Return the (x, y) coordinate for the center point of the cell that contains the specified text.  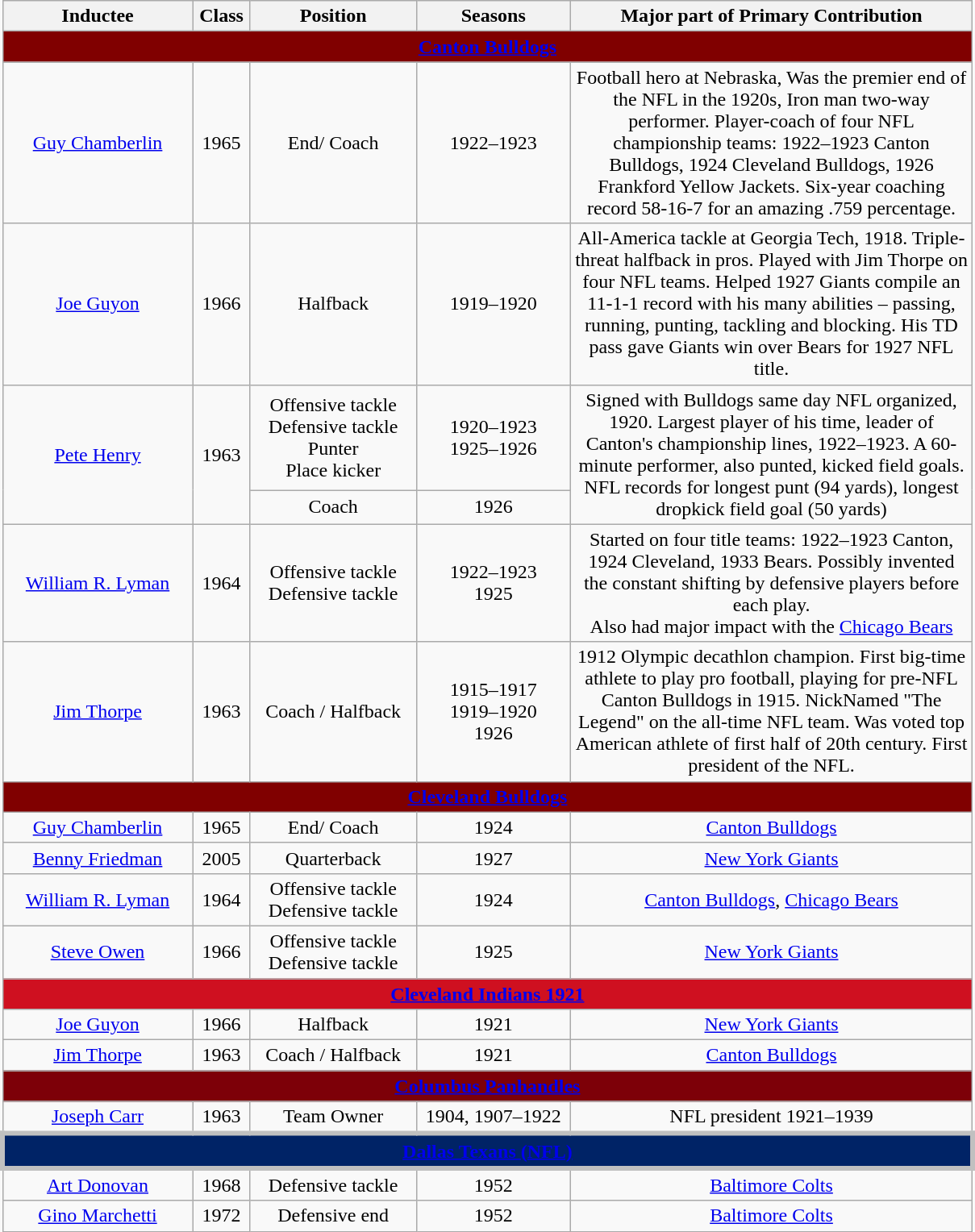
Canton Bulldogs, Chicago Bears (771, 900)
Benny Friedman (98, 858)
Quarterback (333, 858)
2005 (221, 858)
1919–1920 (494, 304)
Class (221, 16)
Columbus Panhandles (487, 1086)
1925 (494, 951)
1920–19231925–1926 (494, 437)
Dallas Texans (NFL) (487, 1151)
1927 (494, 858)
Defensive tackle (333, 1184)
1926 (494, 507)
Art Donovan (98, 1184)
Steve Owen (98, 951)
Cleveland Indians 1921 (487, 994)
Pete Henry (98, 455)
Major part of Primary Contribution (771, 16)
Joseph Carr (98, 1118)
Coach (333, 507)
1904, 1907–1922 (494, 1118)
1915–19171919–1920 1926 (494, 711)
NFL president 1921–1939 (771, 1118)
Cleveland Bulldogs (487, 797)
Position (333, 16)
1972 (221, 1216)
Gino Marchetti (98, 1216)
1968 (221, 1184)
Offensive tackle Defensive tacklePunterPlace kicker (333, 437)
Seasons (494, 16)
Inductee (98, 16)
1922–19231925 (494, 583)
1922–1923 (494, 143)
Defensive end (333, 1216)
Team Owner (333, 1118)
